From the cell containing the given text, extract its center point as (x, y) coordinate. 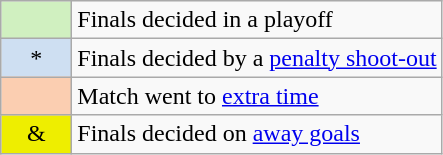
& (36, 134)
Finals decided in a playoff (257, 20)
* (36, 58)
Finals decided by a penalty shoot-out (257, 58)
Match went to extra time (257, 96)
Finals decided on away goals (257, 134)
